From the cell containing the given text, extract its center point as (x, y) coordinate. 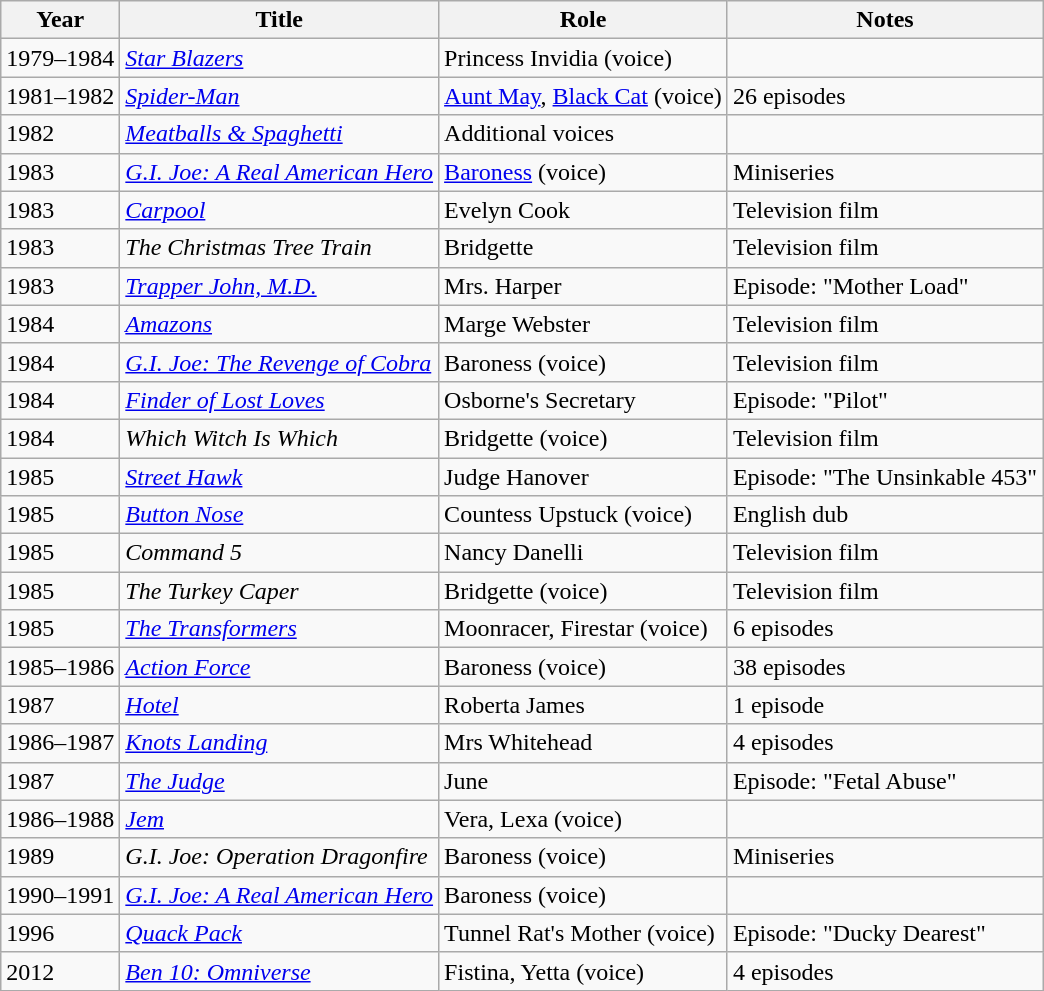
English dub (884, 515)
Jem (280, 819)
Carpool (280, 210)
G.I. Joe: The Revenge of Cobra (280, 362)
Osborne's Secretary (584, 400)
Aunt May, Black Cat (voice) (584, 96)
Fistina, Yetta (voice) (584, 971)
26 episodes (884, 96)
Princess Invidia (voice) (584, 58)
Bridgette (584, 248)
The Christmas Tree Train (280, 248)
Notes (884, 20)
Evelyn Cook (584, 210)
1981–1982 (60, 96)
6 episodes (884, 629)
38 episodes (884, 667)
Knots Landing (280, 743)
Year (60, 20)
1 episode (884, 705)
Moonracer, Firestar (voice) (584, 629)
Episode: "Ducky Dearest" (884, 933)
Mrs. Harper (584, 286)
Hotel (280, 705)
1990–1991 (60, 895)
Roberta James (584, 705)
1996 (60, 933)
Quack Pack (280, 933)
Meatballs & Spaghetti (280, 134)
G.I. Joe: Operation Dragonfire (280, 857)
The Transformers (280, 629)
Action Force (280, 667)
Title (280, 20)
Amazons (280, 324)
1989 (60, 857)
Countess Upstuck (voice) (584, 515)
1985–1986 (60, 667)
Marge Webster (584, 324)
1986–1987 (60, 743)
Episode: "Fetal Abuse" (884, 781)
Finder of Lost Loves (280, 400)
2012 (60, 971)
Spider-Man (280, 96)
Tunnel Rat's Mother (voice) (584, 933)
Which Witch Is Which (280, 438)
Role (584, 20)
Episode: "Mother Load" (884, 286)
Button Nose (280, 515)
Mrs Whitehead (584, 743)
Judge Hanover (584, 477)
Additional voices (584, 134)
Episode: "The Unsinkable 453" (884, 477)
Command 5 (280, 553)
Vera, Lexa (voice) (584, 819)
1982 (60, 134)
The Judge (280, 781)
Ben 10: Omniverse (280, 971)
Trapper John, M.D. (280, 286)
June (584, 781)
Street Hawk (280, 477)
Nancy Danelli (584, 553)
The Turkey Caper (280, 591)
1986–1988 (60, 819)
Star Blazers (280, 58)
Episode: "Pilot" (884, 400)
1979–1984 (60, 58)
